Detect which cell encompasses the target text, then output its (x, y) center coordinate. 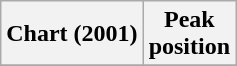
Chart (2001) (72, 34)
Peakposition (189, 34)
